Provide the (x, y) coordinate of the cell's center where the given text is located.  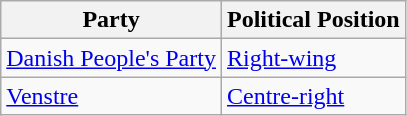
Political Position (313, 20)
Danish People's Party (112, 58)
Right-wing (313, 58)
Centre-right (313, 96)
Party (112, 20)
Venstre (112, 96)
